Detect which cell encompasses the target text, then output its [X, Y] center coordinate. 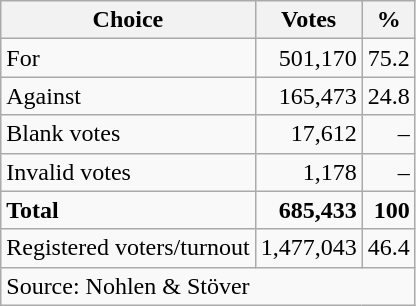
100 [388, 210]
46.4 [388, 248]
Source: Nohlen & Stöver [208, 286]
For [128, 58]
1,178 [308, 172]
Choice [128, 20]
Blank votes [128, 134]
165,473 [308, 96]
17,612 [308, 134]
685,433 [308, 210]
Total [128, 210]
501,170 [308, 58]
Votes [308, 20]
24.8 [388, 96]
Invalid votes [128, 172]
1,477,043 [308, 248]
Registered voters/turnout [128, 248]
Against [128, 96]
% [388, 20]
75.2 [388, 58]
